Identify which cell holds the provided text, then report its [x, y] central coordinate. 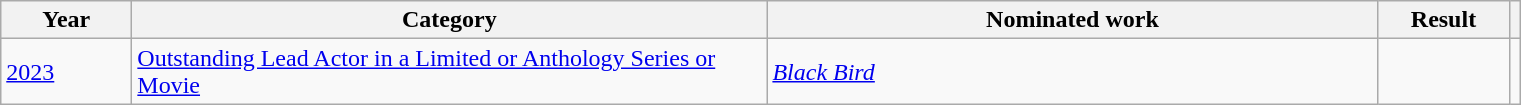
2023 [66, 72]
Year [66, 20]
Outstanding Lead Actor in a Limited or Anthology Series or Movie [450, 72]
Result [1444, 20]
Black Bird [1072, 72]
Category [450, 20]
Nominated work [1072, 20]
